Pinpoint the cell where the given text exists, returning its [x, y] midpoint coordinate. 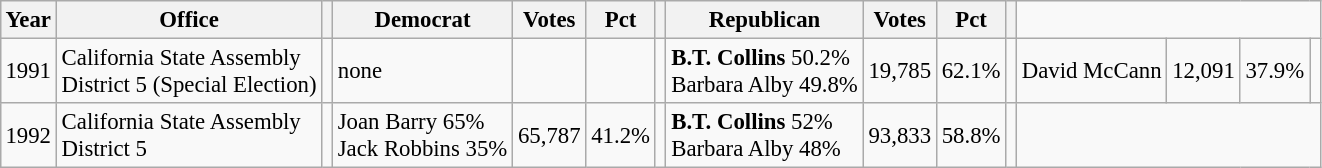
B.T. Collins 52% Barbara Alby 48% [764, 136]
Office [189, 20]
1992 [28, 136]
David McCann [1091, 70]
93,833 [900, 136]
1991 [28, 70]
58.8% [970, 136]
none [422, 70]
65,787 [550, 136]
California State Assembly District 5 [189, 136]
California State Assembly District 5 (Special Election) [189, 70]
Year [28, 20]
12,091 [1204, 70]
B.T. Collins 50.2% Barbara Alby 49.8% [764, 70]
Republican [764, 20]
Democrat [422, 20]
62.1% [970, 70]
41.2% [620, 136]
37.9% [1274, 70]
19,785 [900, 70]
Joan Barry 65% Jack Robbins 35% [422, 136]
